Extract the (x, y) coordinate from the center of the cell holding the provided text.  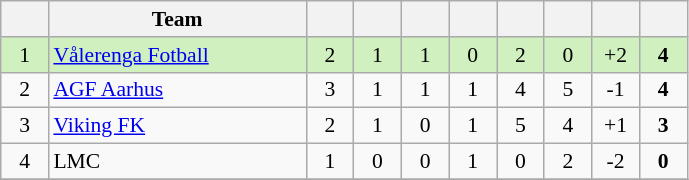
Vålerenga Fotball (177, 55)
AGF Aarhus (177, 90)
LMC (177, 162)
+2 (616, 55)
-2 (616, 162)
+1 (616, 126)
Viking FK (177, 126)
Team (177, 19)
-1 (616, 90)
